Scan for the cell matching the given text and deliver its (x, y) coordinate at center. 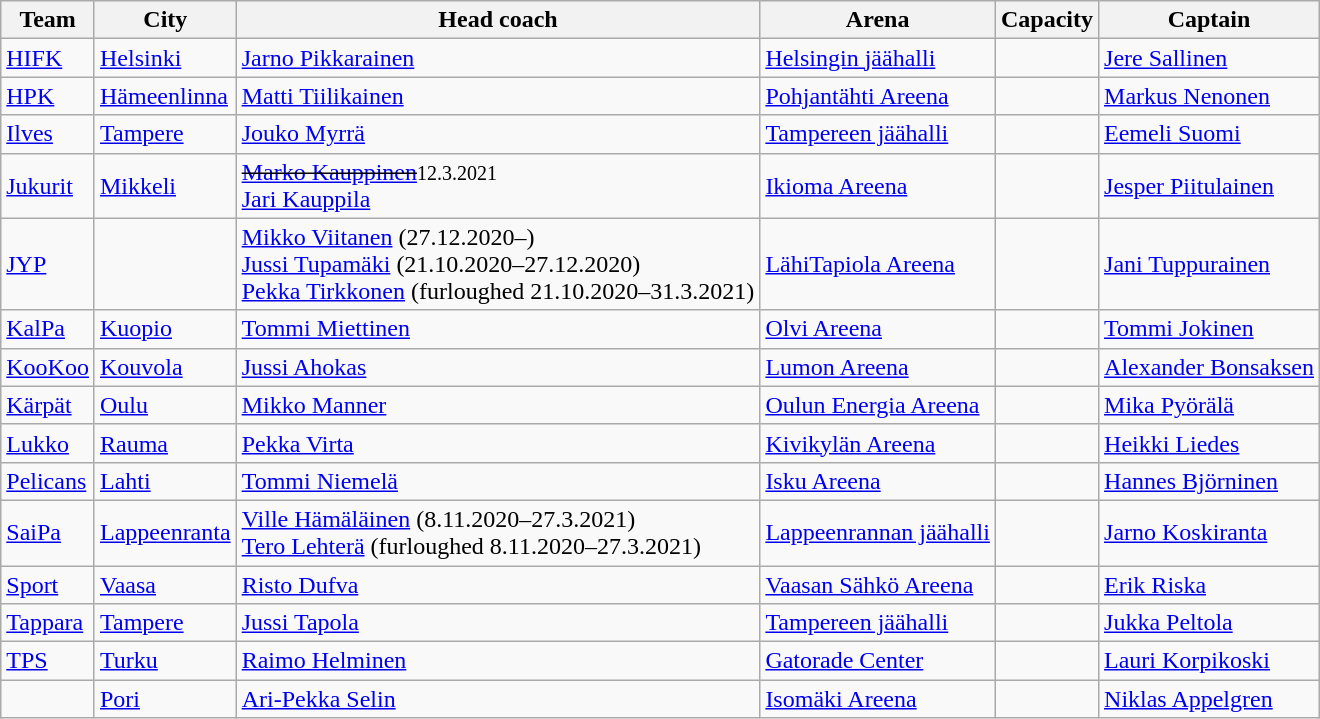
Hämeenlinna (165, 96)
JYP (48, 264)
Vaasan Sähkö Areena (878, 585)
Risto Dufva (498, 585)
Kivikylän Areena (878, 443)
Vaasa (165, 585)
Gatorade Center (878, 661)
Pekka Virta (498, 443)
City (165, 20)
Tappara (48, 623)
Eemeli Suomi (1210, 134)
Hannes Björninen (1210, 481)
Ilves (48, 134)
SaiPa (48, 532)
Isku Areena (878, 481)
Raimo Helminen (498, 661)
Mikko Manner (498, 405)
Oulu (165, 405)
Jussi Ahokas (498, 367)
TPS (48, 661)
Mika Pyörälä (1210, 405)
Jere Sallinen (1210, 58)
Tommi Jokinen (1210, 329)
Jukurit (48, 186)
Jouko Myrrä (498, 134)
Lukko (48, 443)
Alexander Bonsaksen (1210, 367)
Erik Riska (1210, 585)
Head coach (498, 20)
HPK (48, 96)
Jukka Peltola (1210, 623)
LähiTapiola Areena (878, 264)
Marko Kauppinen12.3.2021Jari Kauppila (498, 186)
Oulun Energia Areena (878, 405)
Jesper Piitulainen (1210, 186)
Markus Nenonen (1210, 96)
Mikkeli (165, 186)
Kuopio (165, 329)
Lappeenrannan jäähalli (878, 532)
Matti Tiilikainen (498, 96)
Pelicans (48, 481)
Team (48, 20)
Kouvola (165, 367)
Isomäki Areena (878, 699)
Ikioma Areena (878, 186)
Heikki Liedes (1210, 443)
Mikko Viitanen (27.12.2020–) Jussi Tupamäki (21.10.2020–27.12.2020) Pekka Tirkkonen (furloughed 21.10.2020–31.3.2021) (498, 264)
Capacity (1046, 20)
Pohjantähti Areena (878, 96)
KalPa (48, 329)
Lumon Areena (878, 367)
Kärpät (48, 405)
Lahti (165, 481)
Helsinki (165, 58)
Jarno Koskiranta (1210, 532)
Rauma (165, 443)
Sport (48, 585)
Lauri Korpikoski (1210, 661)
Captain (1210, 20)
Ville Hämäläinen (8.11.2020–27.3.2021)Tero Lehterä (furloughed 8.11.2020–27.3.2021) (498, 532)
KooKoo (48, 367)
Pori (165, 699)
Helsingin jäähalli (878, 58)
Jani Tuppurainen (1210, 264)
Tommi Niemelä (498, 481)
Niklas Appelgren (1210, 699)
Lappeenranta (165, 532)
Turku (165, 661)
HIFK (48, 58)
Tommi Miettinen (498, 329)
Jarno Pikkarainen (498, 58)
Arena (878, 20)
Jussi Tapola (498, 623)
Ari-Pekka Selin (498, 699)
Olvi Areena (878, 329)
